Return the (x, y) coordinate for the center point of the cell that contains the specified text.  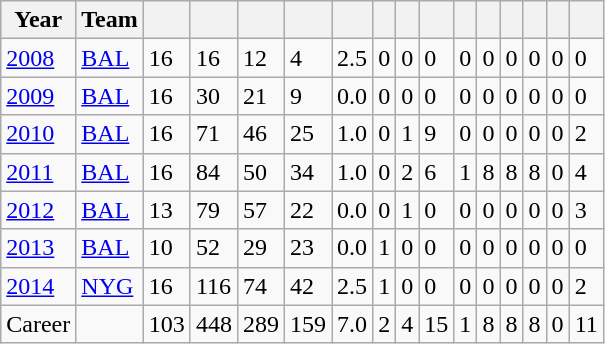
6 (436, 172)
Career (38, 324)
159 (308, 324)
2014 (38, 286)
30 (214, 96)
7.0 (352, 324)
71 (214, 134)
15 (436, 324)
116 (214, 286)
21 (260, 96)
10 (166, 248)
3 (586, 210)
50 (260, 172)
74 (260, 286)
34 (308, 172)
23 (308, 248)
12 (260, 58)
52 (214, 248)
2012 (38, 210)
2010 (38, 134)
103 (166, 324)
2008 (38, 58)
84 (214, 172)
Team (110, 20)
2013 (38, 248)
42 (308, 286)
2011 (38, 172)
29 (260, 248)
13 (166, 210)
25 (308, 134)
2009 (38, 96)
NYG (110, 286)
79 (214, 210)
11 (586, 324)
448 (214, 324)
57 (260, 210)
22 (308, 210)
Year (38, 20)
46 (260, 134)
289 (260, 324)
